Pinpoint the cell where the given text exists, returning its [X, Y] midpoint coordinate. 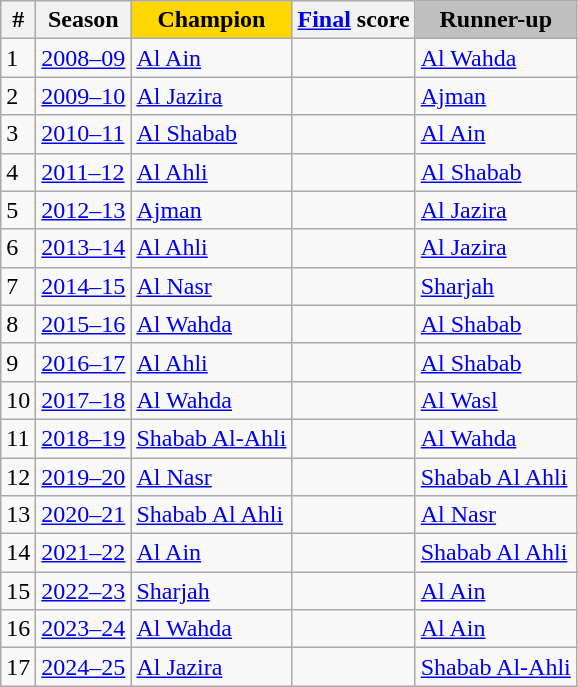
1 [18, 58]
4 [18, 172]
Runner-up [496, 20]
2011–12 [84, 172]
11 [18, 438]
5 [18, 210]
15 [18, 591]
16 [18, 629]
7 [18, 286]
2018–19 [84, 438]
9 [18, 362]
2022–23 [84, 591]
14 [18, 553]
Final score [354, 20]
Al Wasl [496, 400]
Season [84, 20]
2010–11 [84, 134]
13 [18, 515]
10 [18, 400]
Champion [212, 20]
8 [18, 324]
2023–24 [84, 629]
12 [18, 477]
2021–22 [84, 553]
2014–15 [84, 286]
2019–20 [84, 477]
# [18, 20]
17 [18, 667]
2015–16 [84, 324]
2 [18, 96]
2008–09 [84, 58]
2024–25 [84, 667]
6 [18, 248]
2012–13 [84, 210]
2020–21 [84, 515]
2016–17 [84, 362]
2017–18 [84, 400]
3 [18, 134]
2013–14 [84, 248]
2009–10 [84, 96]
